Return (X, Y) of the center of cell containing provided text 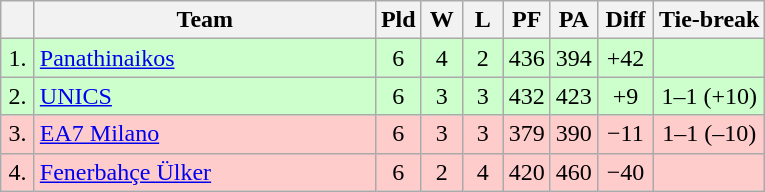
Tie-break (709, 20)
432 (526, 96)
UNICS (204, 96)
1–1 (–10) (709, 134)
PA (574, 20)
Fenerbahçe Ülker (204, 172)
+42 (625, 58)
Pld (398, 20)
390 (574, 134)
2. (18, 96)
1–1 (+10) (709, 96)
PF (526, 20)
EA7 Milano (204, 134)
L (482, 20)
W (442, 20)
436 (526, 58)
394 (574, 58)
Panathinaikos (204, 58)
460 (574, 172)
Team (204, 20)
+9 (625, 96)
4. (18, 172)
3. (18, 134)
379 (526, 134)
Diff (625, 20)
1. (18, 58)
420 (526, 172)
−11 (625, 134)
−40 (625, 172)
423 (574, 96)
